Return [X, Y] of the center of cell containing provided text 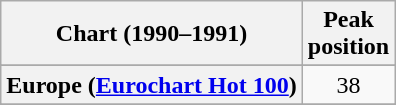
Peakposition [348, 34]
Chart (1990–1991) [152, 34]
38 [348, 85]
Europe (Eurochart Hot 100) [152, 85]
